Extract the (X, Y) coordinate from the center of the cell holding the provided text.  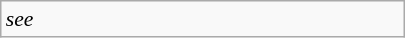
see (203, 19)
